Identify which cell holds the provided text, then report its (x, y) central coordinate. 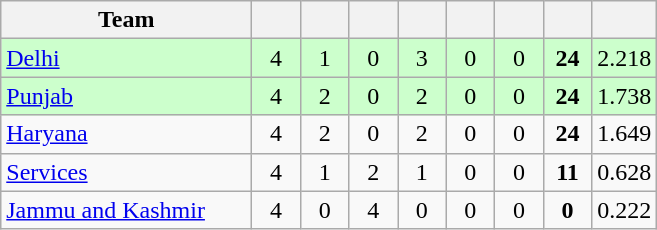
3 (422, 58)
Jammu and Kashmir (126, 210)
Team (126, 20)
0.222 (624, 210)
2.218 (624, 58)
Services (126, 172)
1.738 (624, 96)
Delhi (126, 58)
Punjab (126, 96)
0.628 (624, 172)
Haryana (126, 134)
1.649 (624, 134)
11 (568, 172)
